Determine the (X, Y) coordinate at the center of the cell enclosing the given text.  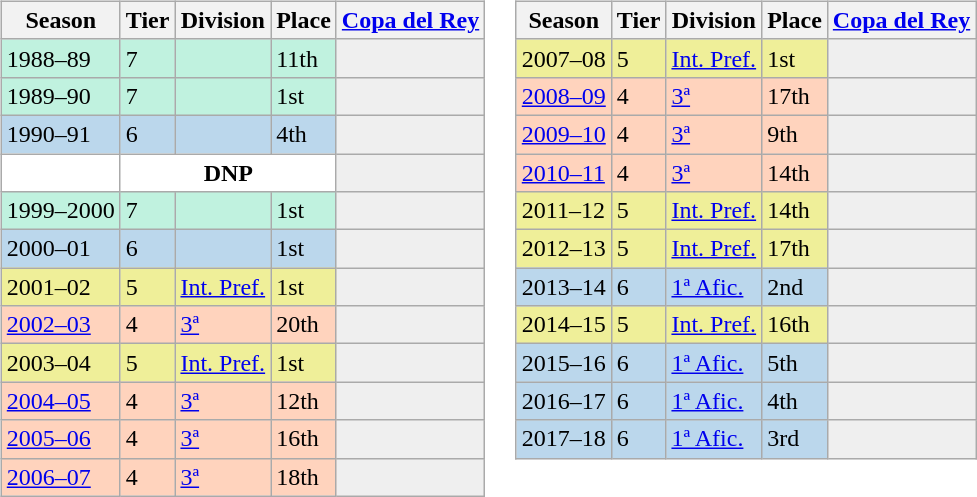
2012–13 (564, 249)
2002–03 (60, 325)
DNP (228, 173)
2000–01 (60, 249)
5th (795, 363)
1989–90 (60, 96)
1988–89 (60, 58)
2013–14 (564, 287)
2011–12 (564, 211)
2010–11 (564, 173)
2005–06 (60, 439)
2017–18 (564, 439)
2009–10 (564, 134)
12th (304, 401)
2016–17 (564, 401)
2nd (795, 287)
2008–09 (564, 96)
20th (304, 325)
2003–04 (60, 363)
2015–16 (564, 363)
1990–91 (60, 134)
3rd (795, 439)
9th (795, 134)
2001–02 (60, 287)
1999–2000 (60, 211)
18th (304, 477)
2004–05 (60, 401)
11th (304, 58)
2006–07 (60, 477)
2014–15 (564, 325)
2007–08 (564, 58)
